For the text-containing cell, return its midpoint in [X, Y] coordinate format. 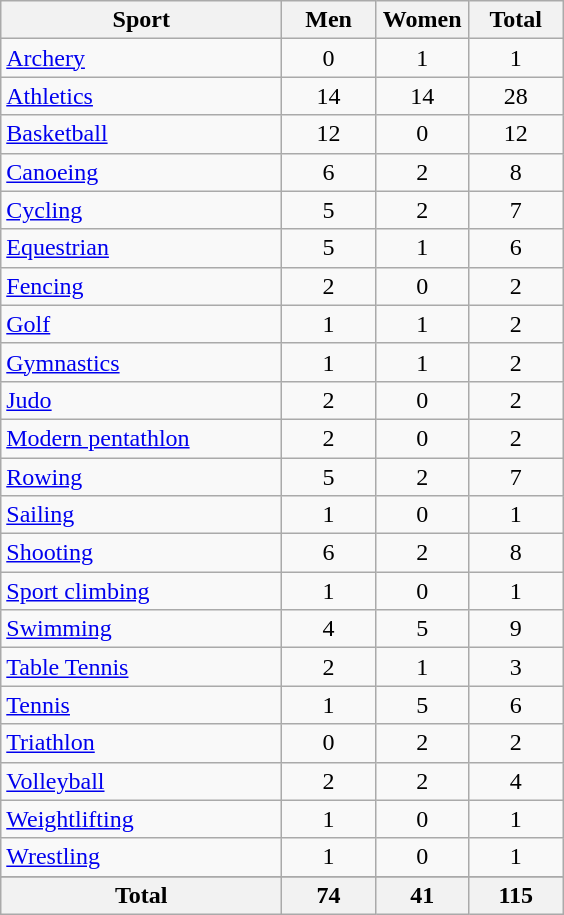
9 [516, 629]
Tennis [142, 705]
Golf [142, 324]
Weightlifting [142, 819]
115 [516, 895]
Modern pentathlon [142, 438]
41 [422, 895]
Sport climbing [142, 591]
Wrestling [142, 857]
Sport [142, 20]
74 [329, 895]
Women [422, 20]
28 [516, 96]
Sailing [142, 515]
Fencing [142, 286]
Rowing [142, 477]
Athletics [142, 96]
Equestrian [142, 248]
Swimming [142, 629]
Volleyball [142, 781]
3 [516, 667]
Judo [142, 400]
Archery [142, 58]
Basketball [142, 134]
Table Tennis [142, 667]
Shooting [142, 553]
Triathlon [142, 743]
Men [329, 20]
Gymnastics [142, 362]
Cycling [142, 210]
Canoeing [142, 172]
